Scan for the cell matching the given text and deliver its [X, Y] coordinate at center. 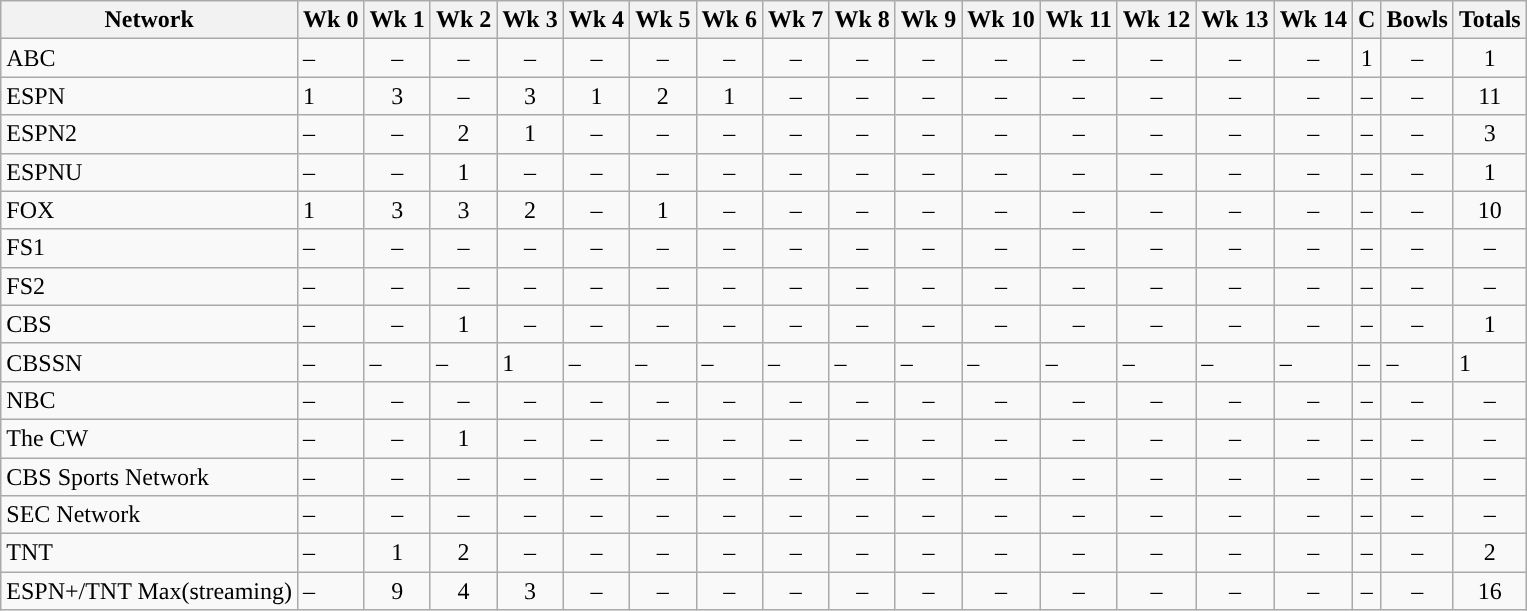
Wk 4 [596, 20]
CBS [150, 324]
Wk 5 [663, 20]
Wk 12 [1156, 20]
C [1367, 20]
Wk 3 [530, 20]
Wk 1 [397, 20]
CBSSN [150, 362]
Wk 13 [1235, 20]
CBS Sports Network [150, 477]
Wk 6 [729, 20]
NBC [150, 400]
FS1 [150, 248]
Network [150, 20]
ESPN [150, 96]
ESPN+/TNT Max(streaming) [150, 591]
FOX [150, 210]
FS2 [150, 286]
TNT [150, 553]
Wk 11 [1078, 20]
Wk 0 [331, 20]
11 [1490, 96]
16 [1490, 591]
ESPNU [150, 172]
9 [397, 591]
Wk 14 [1313, 20]
SEC Network [150, 515]
Wk 2 [463, 20]
ABC [150, 58]
Wk 10 [1001, 20]
Wk 7 [795, 20]
Wk 9 [928, 20]
Bowls [1417, 20]
The CW [150, 438]
4 [463, 591]
10 [1490, 210]
Totals [1490, 20]
Wk 8 [862, 20]
ESPN2 [150, 134]
